Locate the cell with the specified text and output its [X, Y] center coordinate. 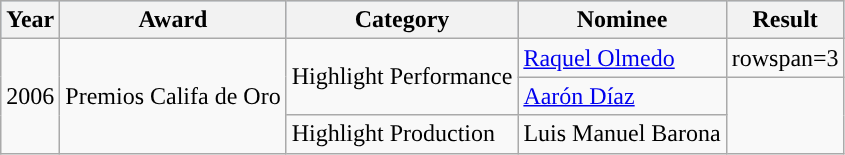
Year [30, 20]
Luis Manuel Barona [622, 134]
Aarón Díaz [622, 96]
rowspan=3 [785, 58]
Result [785, 20]
Raquel Olmedo [622, 58]
Highlight Production [402, 134]
Award [173, 20]
Category [402, 20]
Premios Califa de Oro [173, 96]
Nominee [622, 20]
Highlight Performance [402, 77]
2006 [30, 96]
